Detect which cell encompasses the target text, then output its (x, y) center coordinate. 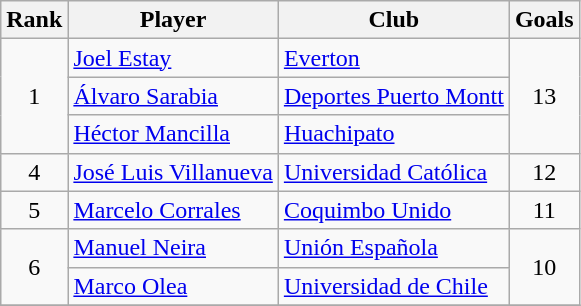
5 (34, 210)
1 (34, 96)
Universidad de Chile (394, 286)
Deportes Puerto Montt (394, 96)
6 (34, 267)
José Luis Villanueva (173, 172)
Everton (394, 58)
Marcelo Corrales (173, 210)
4 (34, 172)
Joel Estay (173, 58)
Manuel Neira (173, 248)
Player (173, 20)
Álvaro Sarabia (173, 96)
Huachipato (394, 134)
12 (544, 172)
Marco Olea (173, 286)
13 (544, 96)
Coquimbo Unido (394, 210)
Universidad Católica (394, 172)
Rank (34, 20)
Club (394, 20)
11 (544, 210)
10 (544, 267)
Goals (544, 20)
Unión Española (394, 248)
Héctor Mancilla (173, 134)
